Return [X, Y] of the center of cell containing provided text 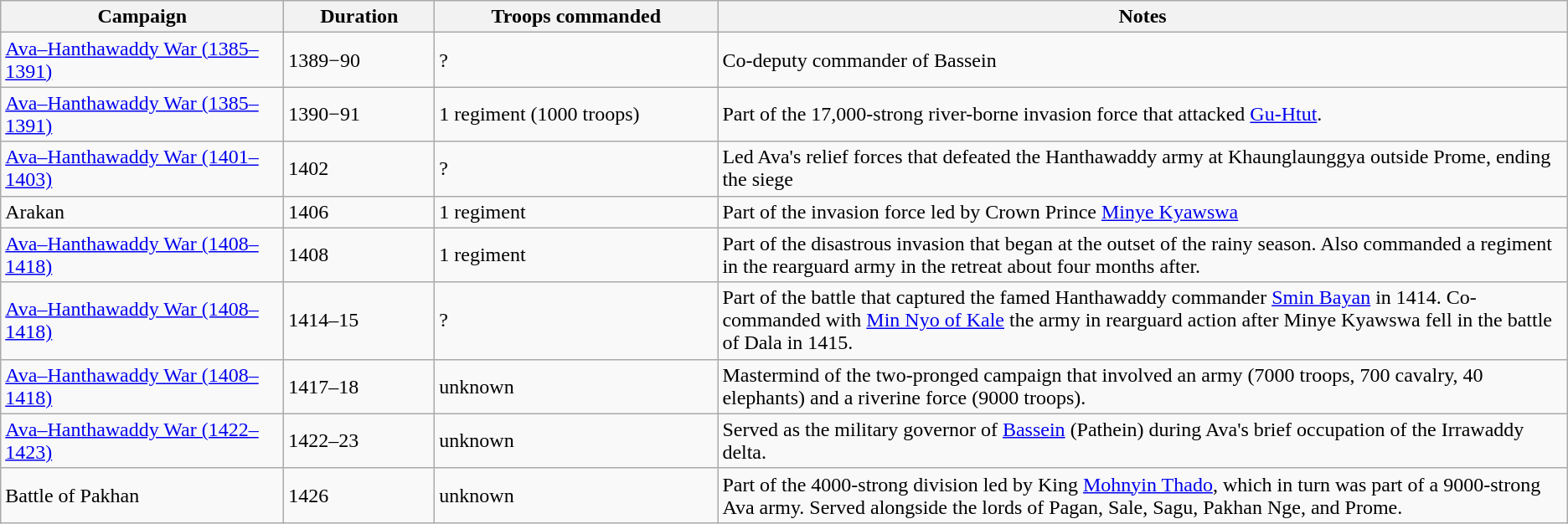
Part of the 17,000-strong river-borne invasion force that attacked Gu-Htut. [1142, 114]
1422–23 [359, 440]
Part of the invasion force led by Crown Prince Minye Kyawswa [1142, 212]
Notes [1142, 17]
Mastermind of the two-pronged campaign that involved an army (7000 troops, 700 cavalry, 40 elephants) and a riverine force (9000 troops). [1142, 387]
Troops commanded [576, 17]
Led Ava's relief forces that defeated the Hanthawaddy army at Khaunglaunggya outside Prome, ending the siege [1142, 169]
1 regiment (1000 troops) [576, 114]
1389−90 [359, 60]
Campaign [142, 17]
1402 [359, 169]
1414–15 [359, 321]
1417–18 [359, 387]
Battle of Pakhan [142, 496]
1408 [359, 254]
Duration [359, 17]
1406 [359, 212]
Ava–Hanthawaddy War (1422–1423) [142, 440]
Served as the military governor of Bassein (Pathein) during Ava's brief occupation of the Irrawaddy delta. [1142, 440]
1390−91 [359, 114]
1426 [359, 496]
Ava–Hanthawaddy War (1401–1403) [142, 169]
Co-deputy commander of Bassein [1142, 60]
Arakan [142, 212]
